Return the [x, y] coordinate for the center point of the cell that contains the specified text.  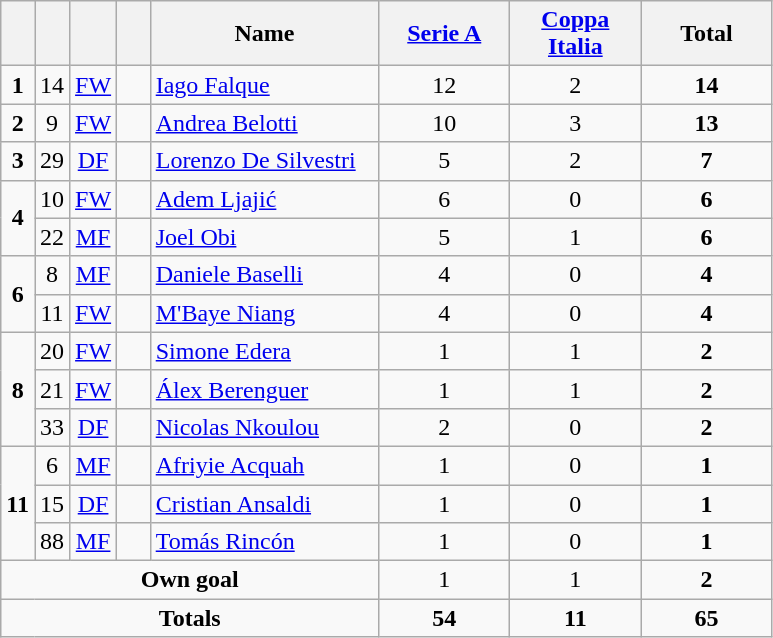
Afriyie Acquah [264, 465]
13 [706, 123]
Andrea Belotti [264, 123]
Nicolas Nkoulou [264, 427]
Simone Edera [264, 351]
29 [52, 161]
12 [444, 85]
Own goal [190, 580]
7 [706, 161]
Álex Berenguer [264, 389]
21 [52, 389]
Coppa Italia [576, 34]
M'Baye Niang [264, 313]
Iago Falque [264, 85]
Cristian Ansaldi [264, 503]
15 [52, 503]
Joel Obi [264, 237]
9 [52, 123]
Name [264, 34]
Lorenzo De Silvestri [264, 161]
22 [52, 237]
33 [52, 427]
Total [706, 34]
Tomás Rincón [264, 542]
65 [706, 618]
Adem Ljajić [264, 199]
20 [52, 351]
Totals [190, 618]
88 [52, 542]
Daniele Baselli [264, 275]
54 [444, 618]
Serie A [444, 34]
